Identify which cell holds the provided text, then report its (x, y) central coordinate. 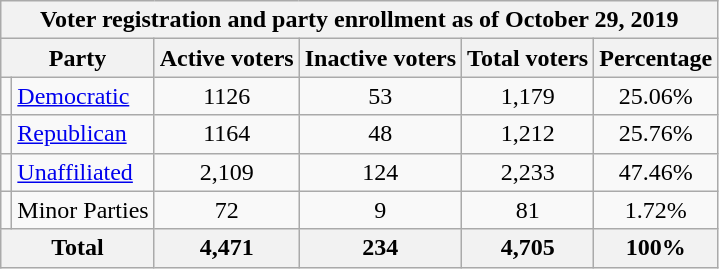
Inactive voters (380, 58)
Total voters (528, 58)
25.76% (656, 134)
Active voters (226, 58)
47.46% (656, 172)
72 (226, 210)
Party (78, 58)
1164 (226, 134)
234 (380, 248)
Unaffiliated (83, 172)
2,109 (226, 172)
53 (380, 96)
25.06% (656, 96)
1126 (226, 96)
1,212 (528, 134)
Republican (83, 134)
Percentage (656, 58)
9 (380, 210)
4,705 (528, 248)
100% (656, 248)
1,179 (528, 96)
48 (380, 134)
Voter registration and party enrollment as of October 29, 2019 (360, 20)
124 (380, 172)
1.72% (656, 210)
Total (78, 248)
Democratic (83, 96)
4,471 (226, 248)
2,233 (528, 172)
81 (528, 210)
Minor Parties (83, 210)
